Output the (X, Y) coordinate of the center of the cell containing the given text.  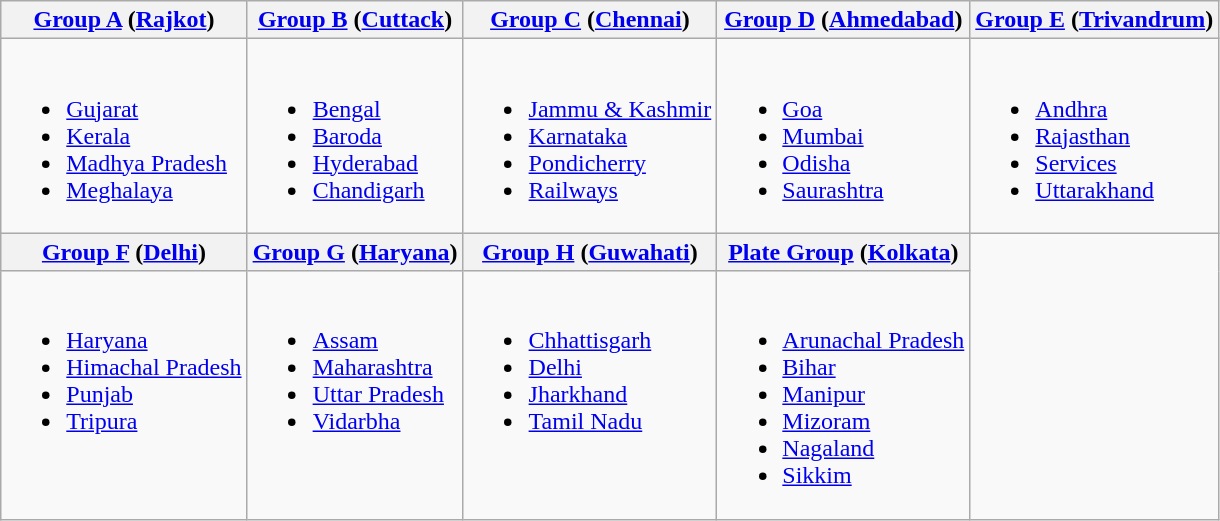
Jammu & KashmirKarnatakaPondicherryRailways (590, 136)
Group G (Haryana) (355, 252)
GujaratKeralaMadhya PradeshMeghalaya (124, 136)
Plate Group (Kolkata) (844, 252)
BengalBarodaHyderabadChandigarh (355, 136)
AssamMaharashtraUttar PradeshVidarbha (355, 395)
HaryanaHimachal PradeshPunjabTripura (124, 395)
Group E (Trivandrum) (1094, 20)
Arunachal PradeshBiharManipurMizoramNagalandSikkim (844, 395)
Group C (Chennai) (590, 20)
GoaMumbaiOdishaSaurashtra (844, 136)
Group A (Rajkot) (124, 20)
Group B (Cuttack) (355, 20)
Group D (Ahmedabad) (844, 20)
Group F (Delhi) (124, 252)
ChhattisgarhDelhiJharkhandTamil Nadu (590, 395)
Group H (Guwahati) (590, 252)
AndhraRajasthanServicesUttarakhand (1094, 136)
